Return the (X, Y) coordinate for the center point of the cell that contains the specified text.  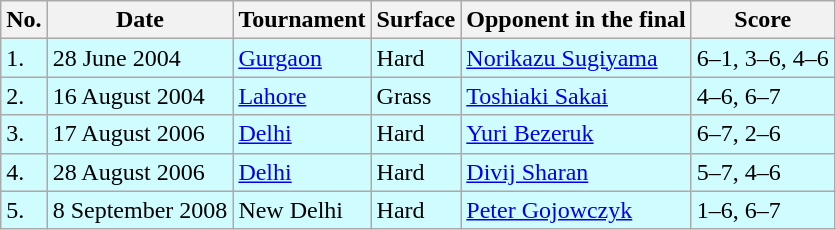
16 August 2004 (140, 96)
Opponent in the final (576, 20)
Yuri Bezeruk (576, 134)
2. (24, 96)
Toshiaki Sakai (576, 96)
Gurgaon (302, 58)
28 August 2006 (140, 172)
New Delhi (302, 210)
Tournament (302, 20)
Surface (416, 20)
Score (762, 20)
4–6, 6–7 (762, 96)
4. (24, 172)
Peter Gojowczyk (576, 210)
No. (24, 20)
5. (24, 210)
28 June 2004 (140, 58)
8 September 2008 (140, 210)
6–1, 3–6, 4–6 (762, 58)
Grass (416, 96)
5–7, 4–6 (762, 172)
3. (24, 134)
Norikazu Sugiyama (576, 58)
Lahore (302, 96)
1. (24, 58)
6–7, 2–6 (762, 134)
17 August 2006 (140, 134)
Divij Sharan (576, 172)
1–6, 6–7 (762, 210)
Date (140, 20)
